Identify which cell holds the provided text, then report its [x, y] central coordinate. 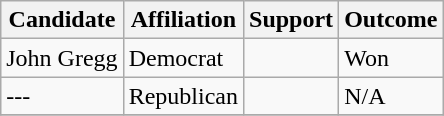
Candidate [62, 20]
John Gregg [62, 58]
Won [391, 58]
Outcome [391, 20]
Affiliation [183, 20]
Support [292, 20]
N/A [391, 96]
Republican [183, 96]
Democrat [183, 58]
--- [62, 96]
